Extract the (X, Y) coordinate from the center of the cell holding the provided text.  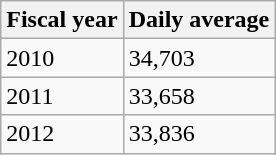
2012 (62, 134)
2011 (62, 96)
2010 (62, 58)
33,836 (199, 134)
34,703 (199, 58)
33,658 (199, 96)
Daily average (199, 20)
Fiscal year (62, 20)
